Scan for the cell matching the given text and deliver its [x, y] coordinate at center. 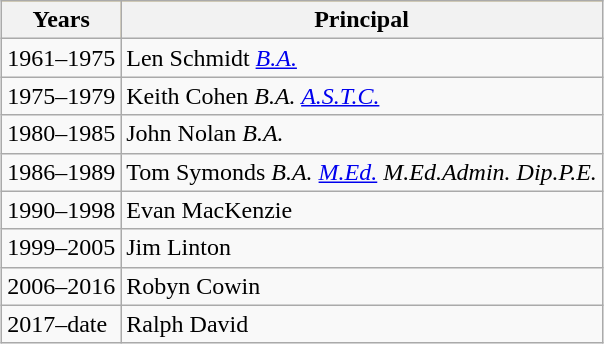
Keith Cohen B.A. A.S.T.C. [362, 96]
1990–1998 [62, 210]
2017–date [62, 324]
1999–2005 [62, 248]
Ralph David [362, 324]
Tom Symonds B.A. M.Ed. M.Ed.Admin. Dip.P.E. [362, 172]
Len Schmidt B.A. [362, 58]
Jim Linton [362, 248]
1961–1975 [62, 58]
2006–2016 [62, 286]
Years [62, 20]
1986–1989 [62, 172]
John Nolan B.A. [362, 134]
Robyn Cowin [362, 286]
Principal [362, 20]
1980–1985 [62, 134]
Evan MacKenzie [362, 210]
1975–1979 [62, 96]
